Search for the cell housing the specified text and yield its (x, y) center coordinate. 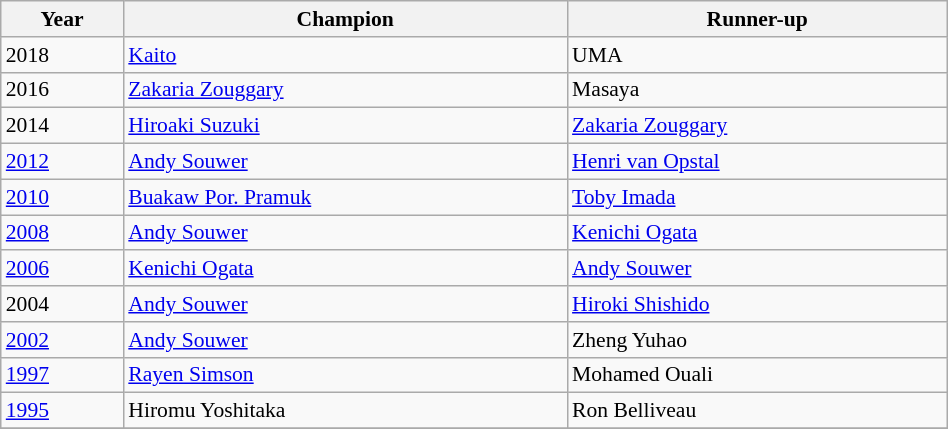
2004 (62, 304)
Buakaw Por. Pramuk (345, 197)
Hiroaki Suzuki (345, 126)
Runner-up (757, 19)
Toby Imada (757, 197)
2018 (62, 55)
Year (62, 19)
1997 (62, 375)
Zheng Yuhao (757, 340)
Hiroki Shishido (757, 304)
Ron Belliveau (757, 411)
2008 (62, 233)
UMA (757, 55)
Mohamed Ouali (757, 375)
Henri van Opstal (757, 162)
2006 (62, 269)
Champion (345, 19)
1995 (62, 411)
Rayen Simson (345, 375)
2012 (62, 162)
2014 (62, 126)
Kaito (345, 55)
Hiromu Yoshitaka (345, 411)
2002 (62, 340)
2010 (62, 197)
2016 (62, 90)
Masaya (757, 90)
